Determine the (X, Y) coordinate at the center of the cell enclosing the given text.  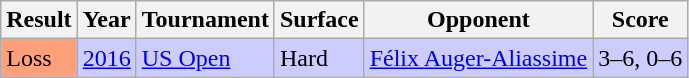
Opponent (478, 20)
Result (39, 20)
Surface (319, 20)
3–6, 0–6 (640, 58)
Tournament (205, 20)
Year (106, 20)
Félix Auger-Aliassime (478, 58)
Score (640, 20)
US Open (205, 58)
Loss (39, 58)
Hard (319, 58)
2016 (106, 58)
